Capture the cell that displays the provided text and extract its (X, Y) central coordinate. 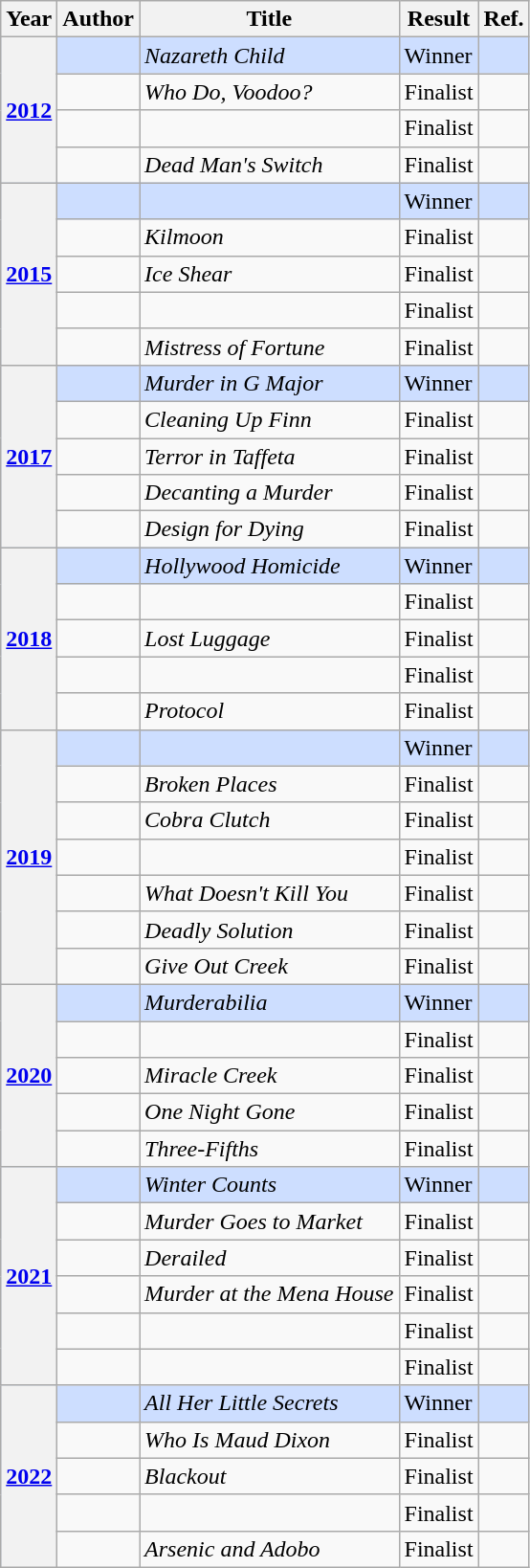
Hollywood Homicide (270, 566)
Blackout (270, 1476)
Title (270, 19)
Decanting a Murder (270, 493)
Protocol (270, 711)
2020 (29, 1075)
2019 (29, 857)
2021 (29, 1276)
All Her Little Secrets (270, 1403)
2015 (29, 274)
Design for Dying (270, 529)
Broken Places (270, 784)
Give Out Creek (270, 966)
Ref. (503, 19)
What Doesn't Kill You (270, 893)
Cleaning Up Finn (270, 419)
Arsenic and Adobo (270, 1549)
Lost Luggage (270, 638)
Murderabilia (270, 1002)
Winter Counts (270, 1185)
Murder in G Major (270, 383)
Three-Fifths (270, 1149)
2012 (29, 110)
Who Is Maud Dixon (270, 1440)
Author (99, 19)
Derailed (270, 1258)
Ice Shear (270, 274)
Cobra Clutch (270, 820)
Result (438, 19)
2017 (29, 456)
Deadly Solution (270, 930)
Kilmoon (270, 237)
Nazareth Child (270, 56)
Dead Man's Switch (270, 165)
2022 (29, 1476)
Murder Goes to Market (270, 1221)
Year (29, 19)
2018 (29, 638)
Miracle Creek (270, 1076)
Who Do, Voodoo? (270, 92)
Terror in Taffeta (270, 457)
One Night Gone (270, 1112)
Murder at the Mena House (270, 1294)
Mistress of Fortune (270, 347)
